Output the [x, y] coordinate of the center of the cell containing the given text.  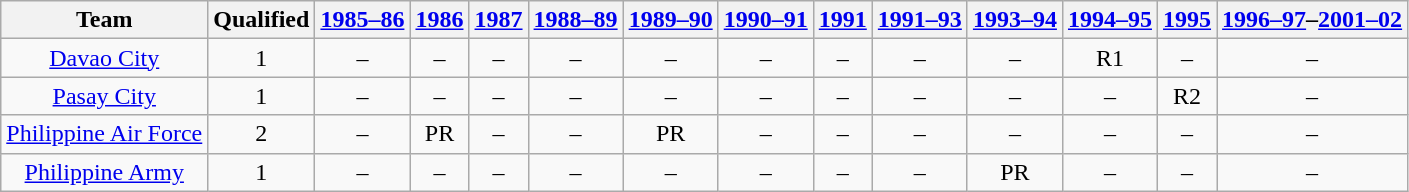
2 [262, 134]
1987 [498, 20]
Team [104, 20]
Qualified [262, 20]
R2 [1188, 96]
1989–90 [670, 20]
1993–94 [1014, 20]
1986 [440, 20]
1991–93 [920, 20]
Philippine Air Force [104, 134]
1996–97–2001–02 [1312, 20]
1991 [842, 20]
1990–91 [766, 20]
Pasay City [104, 96]
1994–95 [1110, 20]
R1 [1110, 58]
1985–86 [362, 20]
Davao City [104, 58]
1995 [1188, 20]
Philippine Army [104, 172]
1988–89 [576, 20]
